Output the [X, Y] coordinate of the center of the cell containing the given text.  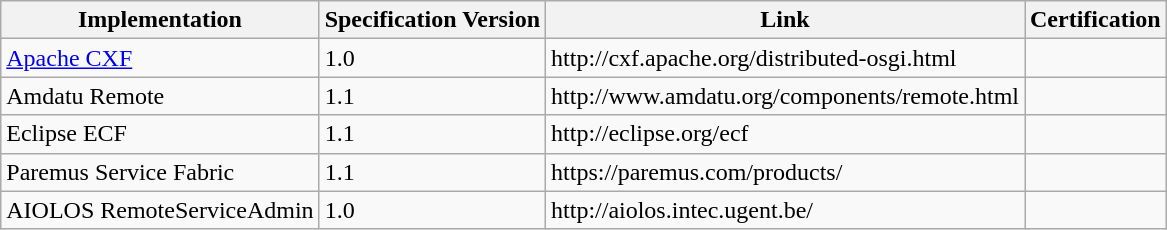
http://aiolos.intec.ugent.be/ [786, 210]
Certification [1095, 20]
Amdatu Remote [160, 96]
Link [786, 20]
Specification Version [432, 20]
http://cxf.apache.org/distributed-osgi.html [786, 58]
https://paremus.com/products/ [786, 172]
Apache CXF [160, 58]
Paremus Service Fabric [160, 172]
Eclipse ECF [160, 134]
Implementation [160, 20]
http://www.amdatu.org/components/remote.html [786, 96]
http://eclipse.org/ecf [786, 134]
AIOLOS RemoteServiceAdmin [160, 210]
